Pinpoint the cell where the given text exists, returning its [X, Y] midpoint coordinate. 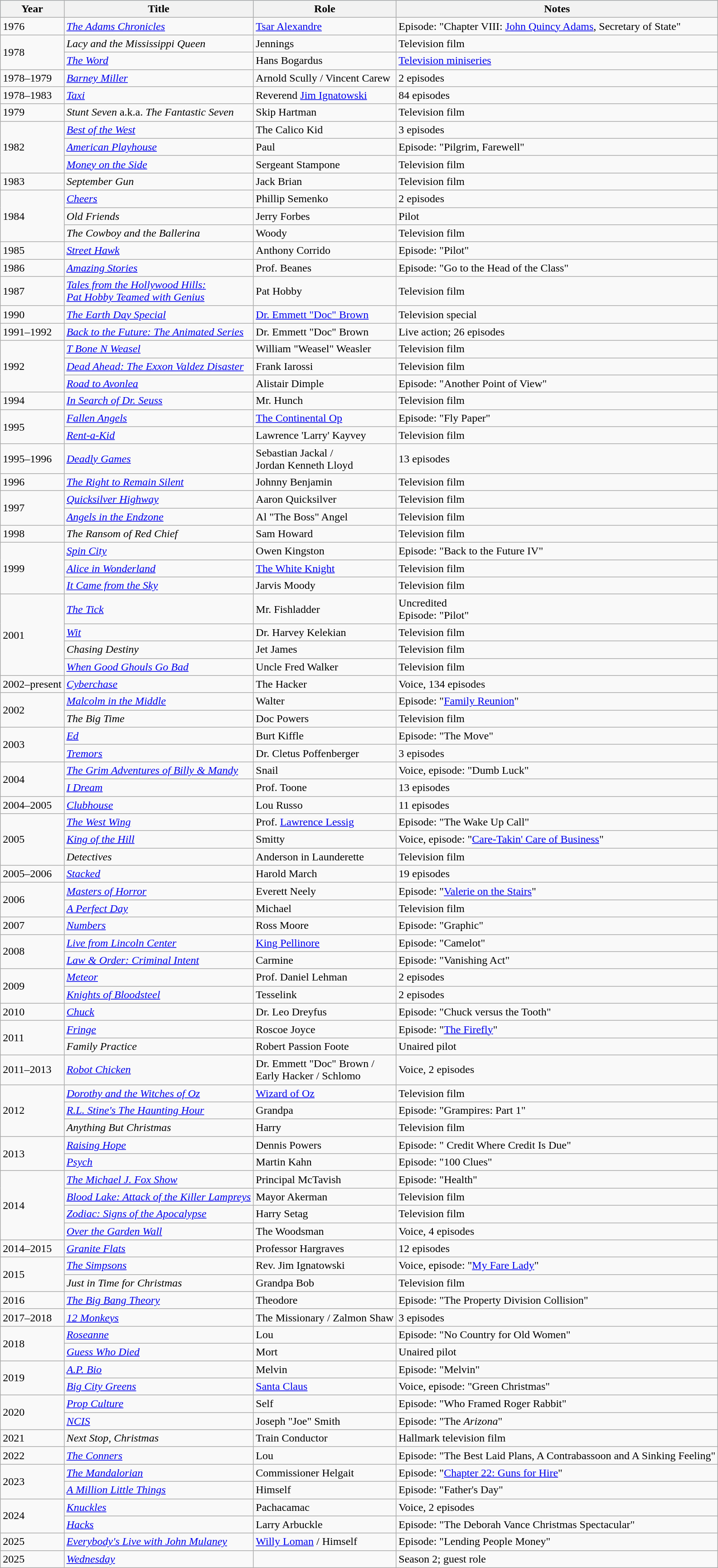
Knights of Bloodsteel [159, 995]
Deadly Games [159, 459]
2016 [32, 1300]
King of the Hill [159, 840]
Best of the West [159, 130]
Live action; 26 episodes [557, 332]
Johnny Benjamin [325, 482]
Arnold Scully / Vincent Carew [325, 78]
Cyberchase [159, 684]
The Grim Adventures of Billy & Mandy [159, 770]
2021 [32, 1438]
2002 [32, 710]
Road to Avonlea [159, 384]
Episode: "The Property Division Collision" [557, 1300]
1999 [32, 568]
Prof. Beanes [325, 268]
Money on the Side [159, 164]
Dorothy and the Witches of Oz [159, 1093]
Taxi [159, 95]
Street Hawk [159, 251]
The Woodsman [325, 1231]
Jerry Forbes [325, 216]
Episode: "Back to the Future IV" [557, 551]
1978–1979 [32, 78]
Family Practice [159, 1046]
Episode: "The Arizona" [557, 1421]
2013 [32, 1154]
Episode: "Chapter VIII: John Quincy Adams, Secretary of State" [557, 26]
Voice, episode: "Green Christmas" [557, 1387]
Wizard of Oz [325, 1093]
Doc Powers [325, 718]
Fallen Angels [159, 418]
The Conners [159, 1456]
Episode: " Credit Where Credit Is Due" [557, 1145]
Episode: "Pilot" [557, 251]
Angels in the Endzone [159, 516]
Principal McTavish [325, 1180]
Amazing Stories [159, 268]
Sebastian Jackal / Jordan Kenneth Lloyd [325, 459]
Everett Neely [325, 891]
Theodore [325, 1300]
Frank Iarossi [325, 366]
Blood Lake: Attack of the Killer Lampreys [159, 1197]
Commissioner Helgait [325, 1473]
Episode: "Health" [557, 1180]
Harry Setag [325, 1214]
Walter [325, 701]
The Big Time [159, 718]
1978–1983 [32, 95]
Prof. Daniel Lehman [325, 977]
19 episodes [557, 874]
Year [32, 9]
Tesselink [325, 995]
Wit [159, 632]
Wednesday [159, 1559]
Sam Howard [325, 534]
Uncle Fred Walker [325, 667]
The White Knight [325, 568]
1979 [32, 112]
Chasing Destiny [159, 650]
Episode: "Another Point of View" [557, 384]
Dr. Cletus Poffenberger [325, 753]
Pilot [557, 216]
Melvin [325, 1369]
2007 [32, 926]
Episode: "100 Clues" [557, 1162]
Episode: "The Move" [557, 736]
Ross Moore [325, 926]
Episode: "Melvin" [557, 1369]
1990 [32, 315]
Everybody's Live with John Mulaney [159, 1542]
Episode: "Father's Day" [557, 1490]
Episode: "Pilgrim, Farewell" [557, 147]
NCIS [159, 1421]
Mr. Fishladder [325, 609]
Raising Hope [159, 1145]
Anything But Christmas [159, 1128]
Owen Kingston [325, 551]
Mort [325, 1352]
T Bone N Weasel [159, 349]
Burt Kiffle [325, 736]
Over the Garden Wall [159, 1231]
Jarvis Moody [325, 586]
Episode: "Chuck versus the Tooth" [557, 1012]
Episode: "Who Framed Roger Rabbit" [557, 1404]
Alice in Wonderland [159, 568]
2014 [32, 1205]
Paul [325, 147]
1978 [32, 52]
2004–2005 [32, 805]
Hallmark television film [557, 1438]
Television miniseries [557, 61]
King Pellinore [325, 943]
2004 [32, 779]
Roseanne [159, 1335]
1998 [32, 534]
1985 [32, 251]
Woody [325, 233]
84 episodes [557, 95]
Big City Greens [159, 1387]
Old Friends [159, 216]
Willy Loman / Himself [325, 1542]
2002–present [32, 684]
Masters of Horror [159, 891]
The Right to Remain Silent [159, 482]
Jack Brian [325, 181]
Episode: "The Deborah Vance Christmas Spectacular" [557, 1524]
It Came from the Sky [159, 586]
Lou Russo [325, 805]
A Perfect Day [159, 908]
Santa Claus [325, 1387]
Episode: "Fly Paper" [557, 418]
Back to the Future: The Animated Series [159, 332]
Reverend Jim Ignatowski [325, 95]
2009 [32, 986]
A.P. Bio [159, 1369]
2024 [32, 1516]
Anderson in Launderette [325, 857]
Dennis Powers [325, 1145]
2022 [32, 1456]
The Calico Kid [325, 130]
Larry Arbuckle [325, 1524]
Tremors [159, 753]
Train Conductor [325, 1438]
Roscoe Joyce [325, 1029]
UncreditedEpisode: "Pilot" [557, 609]
Episode: "Valerie on the Stairs" [557, 891]
Live from Lincoln Center [159, 943]
Just in Time for Christmas [159, 1283]
Voice, episode: "My Fare Lady" [557, 1266]
2011–2013 [32, 1070]
Guess Who Died [159, 1352]
The Missionary / Zalmon Shaw [325, 1317]
Aaron Quicksilver [325, 499]
The Michael J. Fox Show [159, 1180]
2019 [32, 1378]
Barney Miller [159, 78]
1996 [32, 482]
September Gun [159, 181]
Professor Hargraves [325, 1248]
Episode: "Lending People Money" [557, 1542]
Dr. Emmett "Doc" Brown / Early Hacker / Schlomo [325, 1070]
Malcolm in the Middle [159, 701]
Television special [557, 315]
Dr. Harvey Kelekian [325, 632]
Episode: "Vanishing Act" [557, 960]
Voice, 134 episodes [557, 684]
The Earth Day Special [159, 315]
Tsar Alexandre [325, 26]
2005–2006 [32, 874]
Stunt Seven a.k.a. The Fantastic Seven [159, 112]
Numbers [159, 926]
Harry [325, 1128]
2005 [32, 840]
2020 [32, 1413]
William "Weasel" Weasler [325, 349]
Pachacamac [325, 1507]
Harold March [325, 874]
Episode: "No Country for Old Women" [557, 1335]
Joseph "Joe" Smith [325, 1421]
Notes [557, 9]
Episode: "Go to the Head of the Class" [557, 268]
Michael [325, 908]
Chuck [159, 1012]
Clubhouse [159, 805]
Martin Kahn [325, 1162]
Sergeant Stampone [325, 164]
Phillip Semenko [325, 199]
2001 [32, 635]
Rent-a-Kid [159, 435]
1982 [32, 147]
The Big Bang Theory [159, 1300]
Jet James [325, 650]
Voice, episode: "Dumb Luck" [557, 770]
Psych [159, 1162]
Episode: "The Wake Up Call" [557, 822]
A Million Little Things [159, 1490]
Spin City [159, 551]
Lacy and the Mississippi Queen [159, 44]
1976 [32, 26]
Tales from the Hollywood Hills: Pat Hobby Teamed with Genius [159, 291]
Voice, 4 episodes [557, 1231]
Episode: "Graphic" [557, 926]
Next Stop, Christmas [159, 1438]
Hacks [159, 1524]
American Playhouse [159, 147]
Pat Hobby [325, 291]
1997 [32, 508]
2011 [32, 1038]
The Adams Chronicles [159, 26]
Anthony Corrido [325, 251]
Robert Passion Foote [325, 1046]
Meteor [159, 977]
Rev. Jim Ignatowski [325, 1266]
1986 [32, 268]
Skip Hartman [325, 112]
Grandpa [325, 1111]
2006 [32, 900]
1995 [32, 427]
1994 [32, 401]
The Simpsons [159, 1266]
In Search of Dr. Seuss [159, 401]
Jennings [325, 44]
The Hacker [325, 684]
1991–1992 [32, 332]
Lawrence 'Larry' Kayvey [325, 435]
Episode: "The Best Laid Plans, A Contrabassoon and A Sinking Feeling" [557, 1456]
2008 [32, 951]
Stacked [159, 874]
Season 2; guest role [557, 1559]
Role [325, 9]
1992 [32, 366]
Mayor Akerman [325, 1197]
The Ransom of Red Chief [159, 534]
Granite Flats [159, 1248]
Dr. Leo Dreyfus [325, 1012]
Detectives [159, 857]
Prof. Toone [325, 787]
Grandpa Bob [325, 1283]
2010 [32, 1012]
When Good Ghouls Go Bad [159, 667]
Episode: "Chapter 22: Guns for Hire" [557, 1473]
The Word [159, 61]
Ed [159, 736]
12 episodes [557, 1248]
The Mandalorian [159, 1473]
Zodiac: Signs of the Apocalypse [159, 1214]
Episode: "Grampires: Part 1" [557, 1111]
11 episodes [557, 805]
2012 [32, 1110]
Mr. Hunch [325, 401]
Prof. Lawrence Lessig [325, 822]
I Dream [159, 787]
Episode: "Camelot" [557, 943]
Prop Culture [159, 1404]
2015 [32, 1274]
The Continental Op [325, 418]
Self [325, 1404]
1987 [32, 291]
Robot Chicken [159, 1070]
2017–2018 [32, 1317]
Episode: "The Firefly" [557, 1029]
1984 [32, 216]
2014–2015 [32, 1248]
R.L. Stine's The Haunting Hour [159, 1111]
Alistair Dimple [325, 384]
2023 [32, 1481]
Episode: "Family Reunion" [557, 701]
The Cowboy and the Ballerina [159, 233]
2018 [32, 1343]
The West Wing [159, 822]
12 Monkeys [159, 1317]
The Tick [159, 609]
Snail [325, 770]
Carmine [325, 960]
Knuckles [159, 1507]
Fringe [159, 1029]
Hans Bogardus [325, 61]
Law & Order: Criminal Intent [159, 960]
Smitty [325, 840]
Voice, episode: "Care-Takin' Care of Business" [557, 840]
1983 [32, 181]
Al "The Boss" Angel [325, 516]
Dead Ahead: The Exxon Valdez Disaster [159, 366]
1995–1996 [32, 459]
Title [159, 9]
2003 [32, 744]
Himself [325, 1490]
Cheers [159, 199]
Quicksilver Highway [159, 499]
